Find where the given text appears and provide that cell's center as (x, y) coordinate. 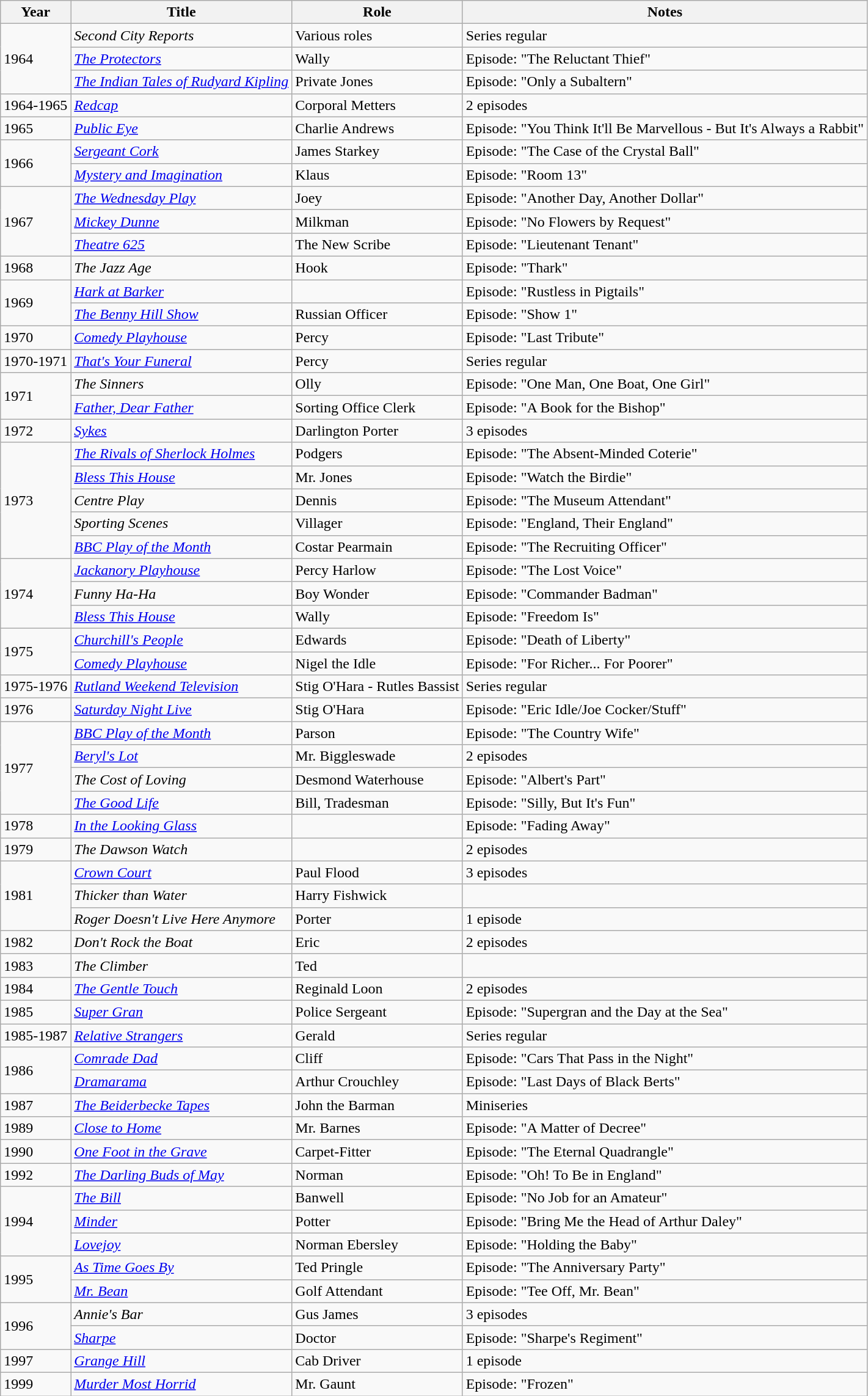
The Climber (181, 965)
The Rivals of Sherlock Holmes (181, 454)
Sorting Office Clerk (377, 407)
Mr. Gaunt (377, 1384)
1978 (35, 826)
Episode: "Show 1" (665, 315)
1975-1976 (35, 687)
Sharpe (181, 1337)
Eric (377, 942)
Beryl's Lot (181, 756)
Episode: "Watch the Birdie" (665, 477)
Villager (377, 524)
Stig O'Hara (377, 710)
1983 (35, 965)
Episode: "No Job for an Amateur" (665, 1198)
Mr. Jones (377, 477)
Joey (377, 198)
As Time Goes By (181, 1268)
Stig O'Hara - Rutles Bassist (377, 687)
The Beiderbecke Tapes (181, 1105)
Harry Fishwick (377, 896)
Olly (377, 384)
Banwell (377, 1198)
Costar Pearmain (377, 547)
1995 (35, 1279)
Charlie Andrews (377, 128)
Episode: "A Book for the Bishop" (665, 407)
Murder Most Horrid (181, 1384)
Lovejoy (181, 1244)
Role (377, 12)
1986 (35, 1070)
Episode: "Bring Me the Head of Arthur Daley" (665, 1221)
Edwards (377, 640)
The Wednesday Play (181, 198)
Episode: "Room 13" (665, 175)
1982 (35, 942)
Episode: "Holding the Baby" (665, 1244)
Mickey Dunne (181, 221)
Podgers (377, 454)
Minder (181, 1221)
Episode: "Albert's Part" (665, 780)
Rutland Weekend Television (181, 687)
That's Your Funeral (181, 361)
1994 (35, 1221)
Episode: "Fading Away" (665, 826)
Title (181, 12)
Episode: "Freedom Is" (665, 616)
1975 (35, 651)
Norman (377, 1175)
The Sinners (181, 384)
Thicker than Water (181, 896)
1997 (35, 1361)
The Dawson Watch (181, 849)
1968 (35, 268)
Klaus (377, 175)
Police Sergeant (377, 1012)
1964-1965 (35, 105)
Episode: "Supergran and the Day at the Sea" (665, 1012)
Mystery and Imagination (181, 175)
Annie's Bar (181, 1314)
Don't Rock the Boat (181, 942)
Mr. Barnes (377, 1128)
One Foot in the Grave (181, 1152)
Paul Flood (377, 872)
Episode: "Last Tribute" (665, 338)
Episode: "Sharpe's Regiment" (665, 1337)
Doctor (377, 1337)
Episode: "England, Their England" (665, 524)
Episode: "Frozen" (665, 1384)
Milkman (377, 221)
Episode: "Silly, But It's Fun" (665, 803)
1966 (35, 163)
The New Scribe (377, 244)
Norman Ebersley (377, 1244)
Parson (377, 733)
1990 (35, 1152)
Episode: "The Country Wife" (665, 733)
Hark at Barker (181, 291)
Redcap (181, 105)
The Good Life (181, 803)
1985 (35, 1012)
Episode: "Another Day, Another Dollar" (665, 198)
Episode: "The Case of the Crystal Ball" (665, 152)
Grange Hill (181, 1361)
Episode: "Only a Subaltern" (665, 82)
Episode: "No Flowers by Request" (665, 221)
Private Jones (377, 82)
Episode: "Death of Liberty" (665, 640)
Episode: "For Richer... For Poorer" (665, 663)
1992 (35, 1175)
1979 (35, 849)
Roger Doesn't Live Here Anymore (181, 919)
Bill, Tradesman (377, 803)
1999 (35, 1384)
Ted Pringle (377, 1268)
Episode: "You Think It'll Be Marvellous - But It's Always a Rabbit" (665, 128)
1996 (35, 1326)
1965 (35, 128)
Arthur Crouchley (377, 1082)
1976 (35, 710)
Mr. Biggleswade (377, 756)
Notes (665, 12)
1973 (35, 500)
Gus James (377, 1314)
Potter (377, 1221)
Mr. Bean (181, 1291)
Theatre 625 (181, 244)
Russian Officer (377, 315)
Public Eye (181, 128)
Episode: "Last Days of Black Berts" (665, 1082)
Episode: "The Recruiting Officer" (665, 547)
Episode: "Cars That Pass in the Night" (665, 1059)
Dramarama (181, 1082)
1984 (35, 989)
Cab Driver (377, 1361)
Episode: "Lieutenant Tenant" (665, 244)
1974 (35, 593)
Year (35, 12)
Episode: "Commander Badman" (665, 593)
Boy Wonder (377, 593)
Cliff (377, 1059)
Father, Dear Father (181, 407)
Second City Reports (181, 35)
In the Looking Glass (181, 826)
Super Gran (181, 1012)
Sykes (181, 431)
1989 (35, 1128)
Sporting Scenes (181, 524)
1985-1987 (35, 1036)
1977 (35, 768)
Episode: "Thark" (665, 268)
Episode: "Rustless in Pigtails" (665, 291)
Churchill's People (181, 640)
Golf Attendant (377, 1291)
1964 (35, 59)
Close to Home (181, 1128)
Episode: "The Absent-Minded Coterie" (665, 454)
1972 (35, 431)
Crown Court (181, 872)
1981 (35, 896)
Episode: "The Museum Attendant" (665, 500)
Nigel the Idle (377, 663)
Carpet-Fitter (377, 1152)
Various roles (377, 35)
Episode: "The Eternal Quadrangle" (665, 1152)
Sergeant Cork (181, 152)
The Darling Buds of May (181, 1175)
1987 (35, 1105)
The Benny Hill Show (181, 315)
Episode: "Eric Idle/Joe Cocker/Stuff" (665, 710)
The Gentle Touch (181, 989)
Percy Harlow (377, 570)
The Indian Tales of Rudyard Kipling (181, 82)
1970-1971 (35, 361)
1970 (35, 338)
The Jazz Age (181, 268)
1969 (35, 303)
Jackanory Playhouse (181, 570)
Relative Strangers (181, 1036)
Centre Play (181, 500)
The Protectors (181, 59)
The Cost of Loving (181, 780)
Hook (377, 268)
Episode: "Oh! To Be in England" (665, 1175)
Dennis (377, 500)
Miniseries (665, 1105)
Gerald (377, 1036)
John the Barman (377, 1105)
Porter (377, 919)
Ted (377, 965)
The Bill (181, 1198)
Episode: "The Anniversary Party" (665, 1268)
Funny Ha-Ha (181, 593)
Reginald Loon (377, 989)
Corporal Metters (377, 105)
Darlington Porter (377, 431)
James Starkey (377, 152)
Desmond Waterhouse (377, 780)
Episode: "One Man, One Boat, One Girl" (665, 384)
1971 (35, 396)
Episode: "The Lost Voice" (665, 570)
Comrade Dad (181, 1059)
Episode: "The Reluctant Thief" (665, 59)
1967 (35, 221)
Episode: "Tee Off, Mr. Bean" (665, 1291)
Saturday Night Live (181, 710)
Episode: "A Matter of Decree" (665, 1128)
